Output the (x, y) coordinate of the center of the cell containing the given text.  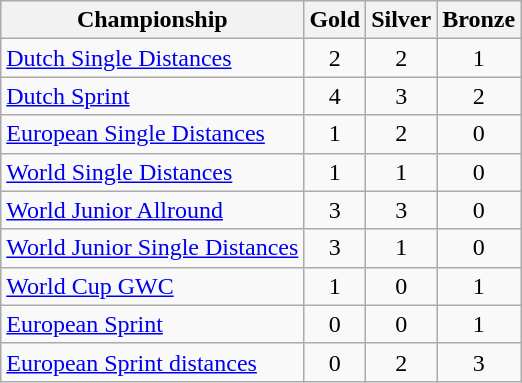
Dutch Single Distances (152, 58)
World Cup GWC (152, 286)
Gold (335, 20)
Dutch Sprint (152, 96)
Silver (402, 20)
European Single Distances (152, 134)
European Sprint distances (152, 362)
4 (335, 96)
World Junior Single Distances (152, 248)
World Junior Allround (152, 210)
Championship (152, 20)
Bronze (479, 20)
European Sprint (152, 324)
World Single Distances (152, 172)
